From the cell containing the given text, extract its center point as (x, y) coordinate. 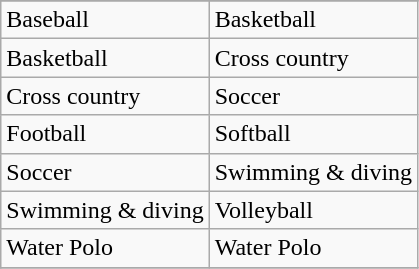
Football (105, 134)
Volleyball (313, 210)
Softball (313, 134)
Baseball (105, 20)
